Output the (x, y) coordinate of the center of the cell containing the given text.  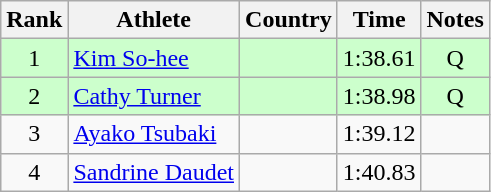
Cathy Turner (154, 96)
Rank (34, 20)
1:40.83 (379, 172)
Time (379, 20)
2 (34, 96)
Athlete (154, 20)
1:38.98 (379, 96)
Kim So-hee (154, 58)
1 (34, 58)
Notes (455, 20)
Sandrine Daudet (154, 172)
1:38.61 (379, 58)
Ayako Tsubaki (154, 134)
4 (34, 172)
Country (289, 20)
3 (34, 134)
1:39.12 (379, 134)
